Capture the cell that displays the provided text and extract its (x, y) central coordinate. 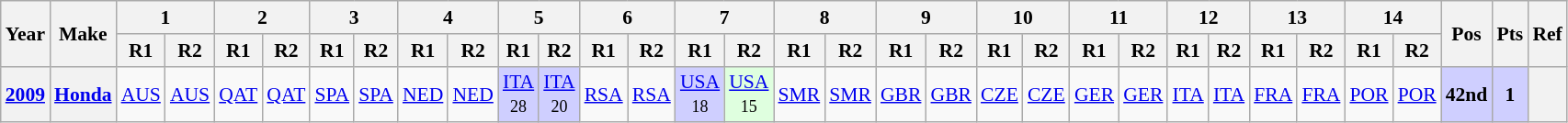
13 (1297, 17)
Year (26, 33)
5 (539, 17)
6 (628, 17)
8 (825, 17)
9 (926, 17)
ITA28 (518, 94)
Make (83, 33)
10 (1023, 17)
2 (262, 17)
Honda (83, 94)
2009 (26, 94)
42nd (1467, 94)
3 (353, 17)
11 (1119, 17)
Pos (1467, 33)
ITA20 (559, 94)
7 (724, 17)
Ref (1547, 33)
USA18 (700, 94)
Pts (1509, 33)
USA15 (748, 94)
4 (449, 17)
14 (1392, 17)
12 (1208, 17)
